Detect which cell encompasses the target text, then output its (x, y) center coordinate. 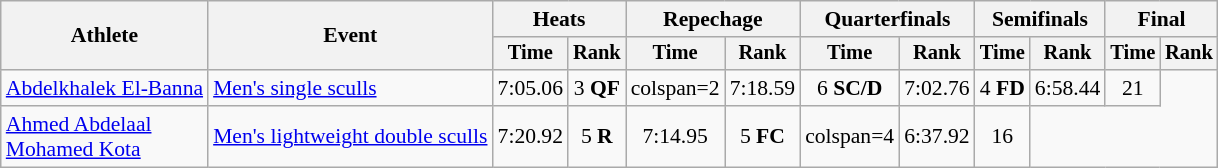
Quarterfinals (888, 19)
Men's lightweight double sculls (350, 136)
21 (1132, 88)
7:20.92 (530, 136)
Semifinals (1040, 19)
16 (1002, 136)
4 FD (1002, 88)
3 QF (597, 88)
6:37.92 (936, 136)
7:14.95 (676, 136)
Athlete (104, 36)
Men's single sculls (350, 88)
6:58.44 (1068, 88)
5 R (597, 136)
Repechage (714, 19)
7:18.59 (762, 88)
7:05.06 (530, 88)
5 FC (762, 136)
colspan=4 (850, 136)
6 SC/D (850, 88)
7:02.76 (936, 88)
Heats (560, 19)
Ahmed AbdelaalMohamed Kota (104, 136)
Event (350, 36)
colspan=2 (676, 88)
Abdelkhalek El-Banna (104, 88)
Final (1161, 19)
